Detect which cell encompasses the target text, then output its (x, y) center coordinate. 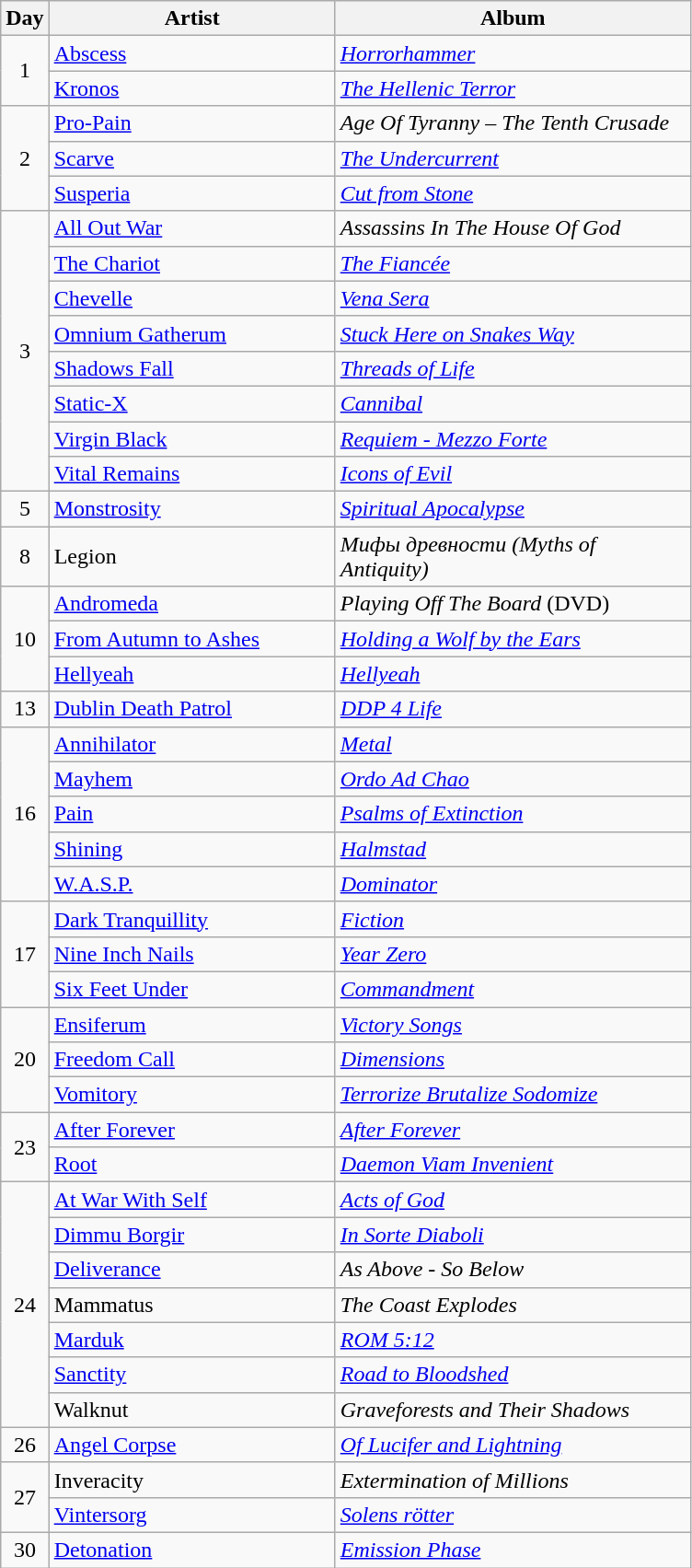
Abscess (191, 53)
The Fiancée (513, 263)
Road to Bloodshed (513, 1375)
1 (25, 71)
Commandment (513, 989)
3 (25, 351)
5 (25, 509)
Stuck Here on Snakes Way (513, 333)
In Sorte Diaboli (513, 1235)
Cut from Stone (513, 193)
20 (25, 1060)
Pro-Pain (191, 123)
Virgin Black (191, 439)
Extermination of Millions (513, 1480)
Playing Off The Board (DVD) (513, 604)
Dimmu Borgir (191, 1235)
Psalms of Extinction (513, 814)
Nine Inch Nails (191, 954)
Threads of Life (513, 368)
Sanctity (191, 1375)
Annihilator (191, 744)
Vomitory (191, 1095)
Assassins In The House Of God (513, 228)
Year Zero (513, 954)
Vena Sera (513, 298)
Pain (191, 814)
30 (25, 1550)
Chevelle (191, 298)
Emission Phase (513, 1550)
Icons of Evil (513, 474)
Of Lucifer and Lightning (513, 1445)
10 (25, 639)
17 (25, 954)
23 (25, 1147)
Andromeda (191, 604)
24 (25, 1305)
Daemon Viam Invenient (513, 1165)
Halmstad (513, 849)
Holding a Wolf by the Ears (513, 639)
At War With Self (191, 1200)
Angel Corpse (191, 1445)
Mammatus (191, 1305)
13 (25, 709)
Monstrosity (191, 509)
Dark Tranquillity (191, 919)
Cannibal (513, 403)
2 (25, 158)
The Undercurrent (513, 158)
The Hellenic Terror (513, 88)
Мифы древности (Myths of Antiquity) (513, 556)
Artist (191, 18)
Requiem - Mezzo Forte (513, 439)
16 (25, 814)
Graveforests and Their Shadows (513, 1410)
W.A.S.P. (191, 884)
The Chariot (191, 263)
Deliverance (191, 1270)
26 (25, 1445)
Static-X (191, 403)
Horrorhammer (513, 53)
ROM 5:12 (513, 1340)
Kronos (191, 88)
Omnium Gatherum (191, 333)
Acts of God (513, 1200)
Dimensions (513, 1060)
Fiction (513, 919)
Metal (513, 744)
Six Feet Under (191, 989)
Vintersorg (191, 1515)
Walknut (191, 1410)
8 (25, 556)
Album (513, 18)
Dominator (513, 884)
Shadows Fall (191, 368)
Legion (191, 556)
Dublin Death Patrol (191, 709)
Victory Songs (513, 1025)
All Out War (191, 228)
Inveracity (191, 1480)
27 (25, 1497)
Vital Remains (191, 474)
Mayhem (191, 779)
Age Of Tyranny – The Tenth Crusade (513, 123)
Susperia (191, 193)
Freedom Call (191, 1060)
Root (191, 1165)
Detonation (191, 1550)
Day (25, 18)
Scarve (191, 158)
Ensiferum (191, 1025)
DDP 4 Life (513, 709)
As Above - So Below (513, 1270)
Marduk (191, 1340)
Terrorize Brutalize Sodomize (513, 1095)
Shining (191, 849)
Ordo Ad Chao (513, 779)
Spiritual Apocalypse (513, 509)
From Autumn to Ashes (191, 639)
The Coast Explodes (513, 1305)
Solens rötter (513, 1515)
